Capture the cell that displays the provided text and extract its (X, Y) central coordinate. 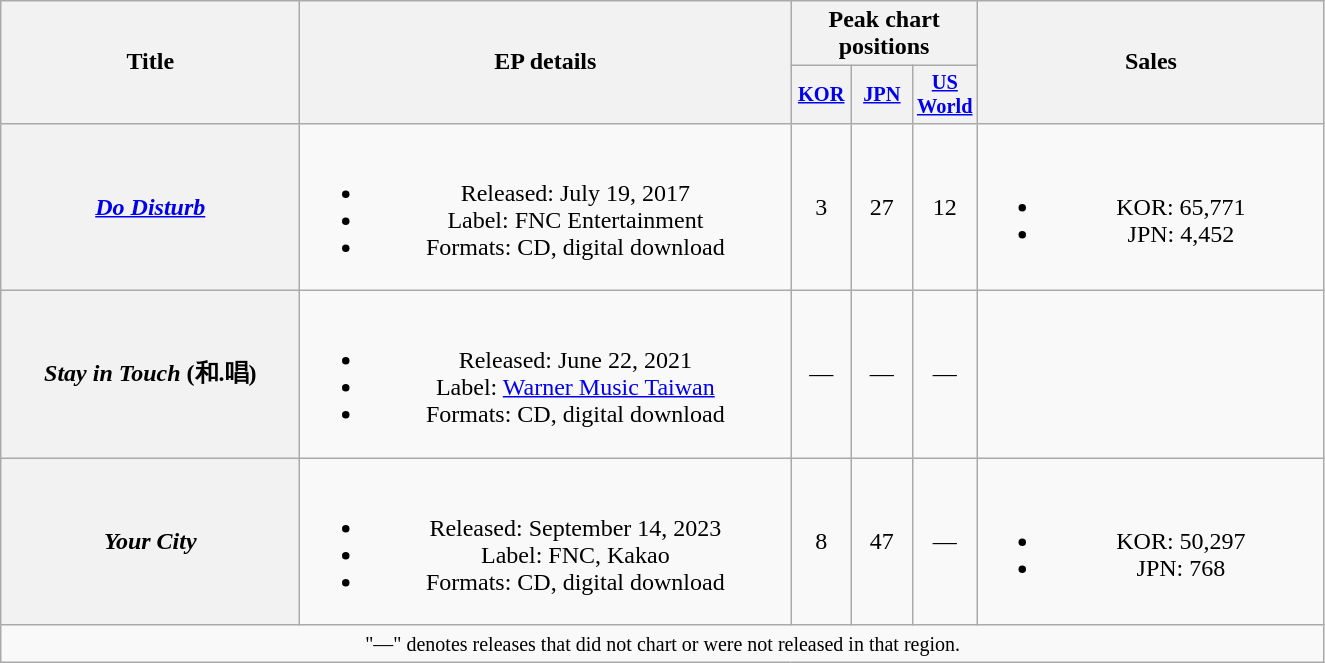
KOR (822, 95)
Your City (150, 542)
JPN (882, 95)
27 (882, 206)
Released: July 19, 2017 Label: FNC EntertainmentFormats: CD, digital download (546, 206)
USWorld (944, 95)
8 (822, 542)
Title (150, 62)
Stay in Touch (和.唱) (150, 374)
3 (822, 206)
KOR: 50,297JPN: 768 (1150, 542)
Released: September 14, 2023Label: FNC, KakaoFormats: CD, digital download (546, 542)
12 (944, 206)
KOR: 65,771JPN: 4,452 (1150, 206)
Do Disturb (150, 206)
47 (882, 542)
Sales (1150, 62)
Peak chart positions (884, 34)
"—" denotes releases that did not chart or were not released in that region. (663, 644)
EP details (546, 62)
Released: June 22, 2021 Label: Warner Music TaiwanFormats: CD, digital download (546, 374)
